From the cell containing the given text, extract its center point as [x, y] coordinate. 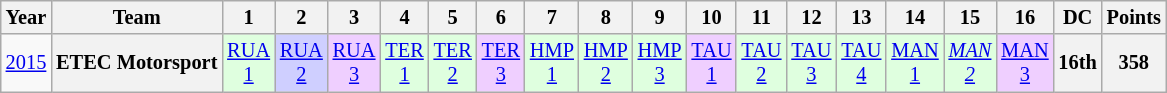
15 [970, 17]
DC [1078, 17]
Year [26, 17]
12 [811, 17]
HMP2 [606, 63]
HMP3 [660, 63]
16th [1078, 63]
5 [453, 17]
MAN2 [970, 63]
Team [136, 17]
10 [712, 17]
2 [302, 17]
7 [552, 17]
4 [404, 17]
TER2 [453, 63]
Points [1134, 17]
6 [501, 17]
RUA3 [354, 63]
13 [861, 17]
2015 [26, 63]
TAU3 [811, 63]
3 [354, 17]
9 [660, 17]
ETEC Motorsport [136, 63]
TER3 [501, 63]
RUA2 [302, 63]
16 [1024, 17]
MAN1 [914, 63]
14 [914, 17]
TAU4 [861, 63]
HMP1 [552, 63]
TAU1 [712, 63]
11 [761, 17]
1 [248, 17]
TER1 [404, 63]
358 [1134, 63]
MAN3 [1024, 63]
TAU2 [761, 63]
RUA1 [248, 63]
8 [606, 17]
